Capture the cell that displays the provided text and extract its [X, Y] central coordinate. 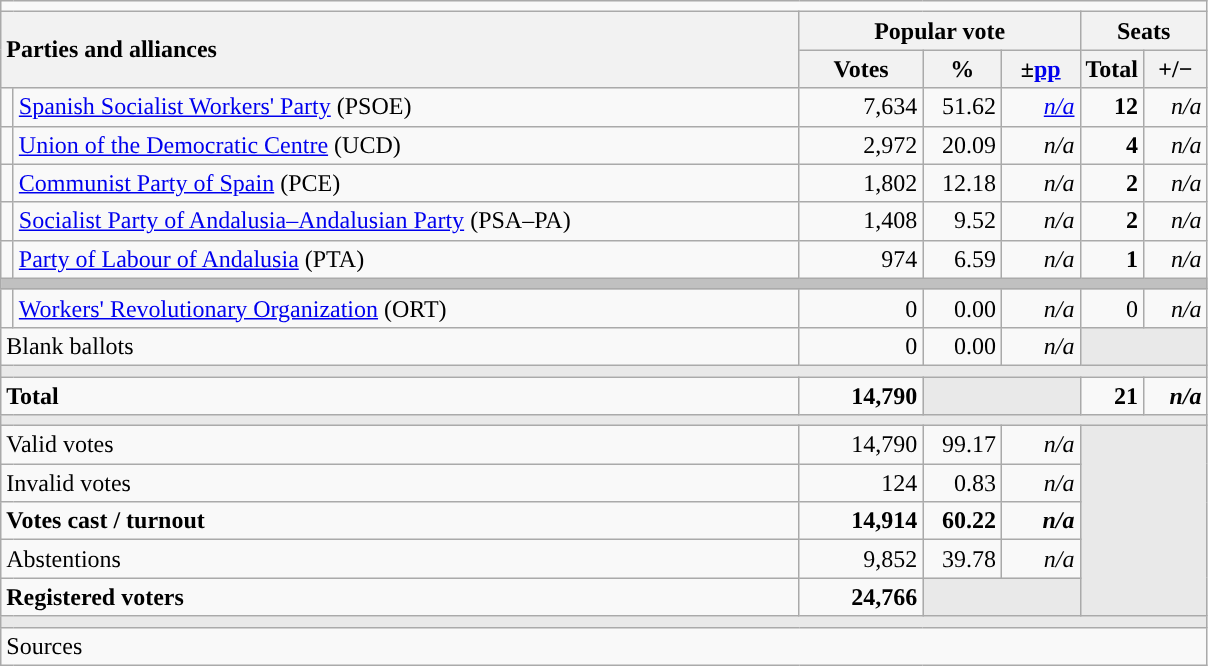
124 [861, 483]
0.83 [962, 483]
7,634 [861, 107]
9.52 [962, 221]
1 [1112, 259]
Spanish Socialist Workers' Party (PSOE) [406, 107]
Votes [861, 69]
Parties and alliances [400, 50]
20.09 [962, 145]
51.62 [962, 107]
4 [1112, 145]
1,802 [861, 183]
Blank ballots [400, 346]
Registered voters [400, 597]
% [962, 69]
Seats [1144, 31]
974 [861, 259]
Party of Labour of Andalusia (PTA) [406, 259]
+/− [1176, 69]
Valid votes [400, 445]
99.17 [962, 445]
24,766 [861, 597]
14,914 [861, 521]
Sources [604, 646]
12 [1112, 107]
6.59 [962, 259]
Communist Party of Spain (PCE) [406, 183]
39.78 [962, 559]
21 [1112, 395]
Popular vote [940, 31]
Votes cast / turnout [400, 521]
9,852 [861, 559]
60.22 [962, 521]
Abstentions [400, 559]
12.18 [962, 183]
Workers' Revolutionary Organization (ORT) [406, 308]
1,408 [861, 221]
±pp [1040, 69]
Union of the Democratic Centre (UCD) [406, 145]
Invalid votes [400, 483]
2,972 [861, 145]
Socialist Party of Andalusia–Andalusian Party (PSA–PA) [406, 221]
